Determine the [X, Y] coordinate at the center of the cell enclosing the given text.  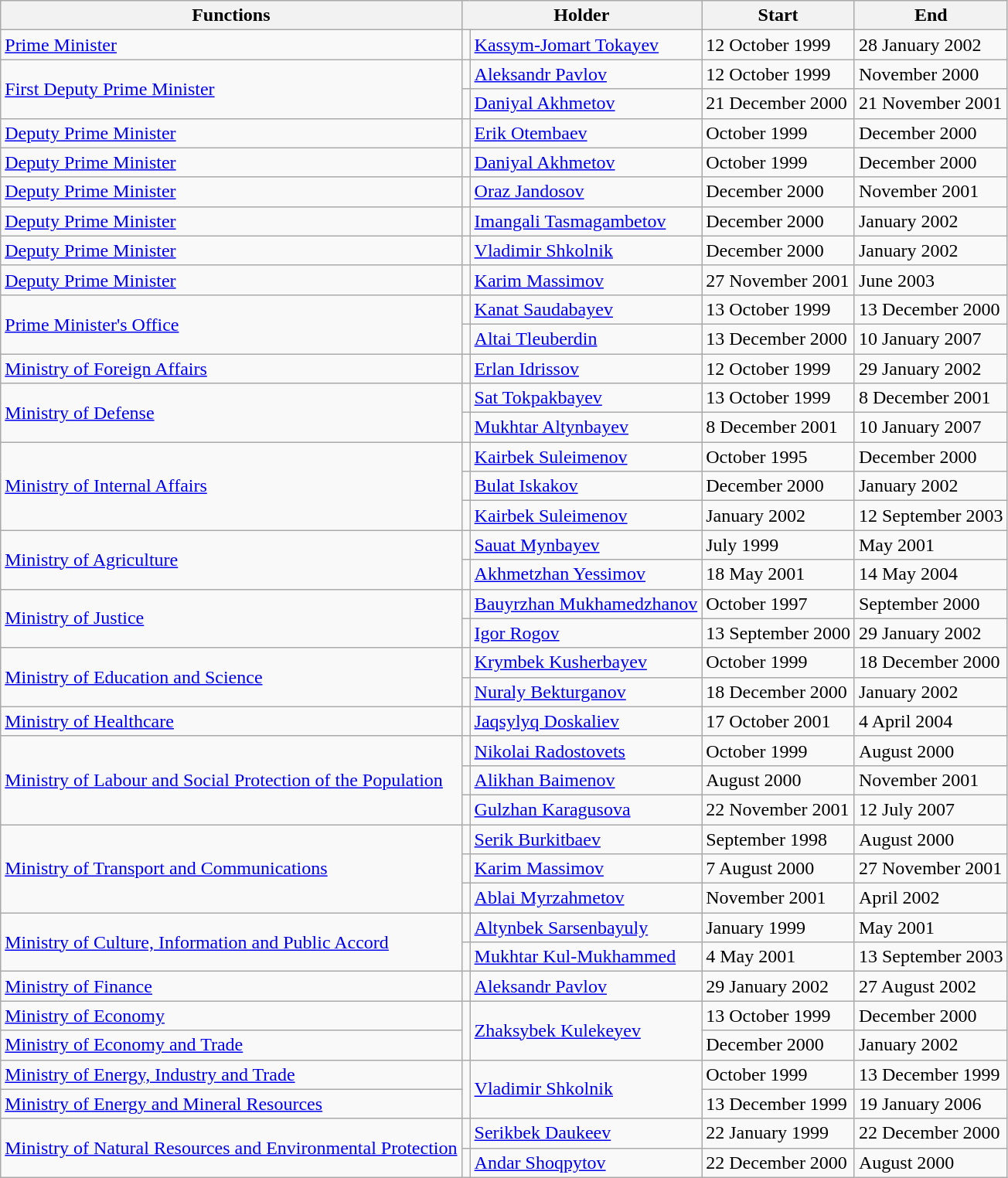
Ministry of Labour and Social Protection of the Population [231, 780]
22 January 1999 [778, 1133]
Altai Tleuberdin [586, 339]
7 August 2000 [778, 869]
4 May 2001 [778, 957]
13 September 2000 [778, 633]
Holder [581, 15]
Ministry of Justice [231, 618]
Ministry of Education and Science [231, 677]
Ministry of Foreign Affairs [231, 369]
September 1998 [778, 839]
Erlan Idrissov [586, 369]
Ministry of Transport and Communications [231, 868]
July 1999 [778, 545]
Igor Rogov [586, 633]
Nuraly Bekturganov [586, 692]
Sauat Mynbayev [586, 545]
Imangali Tasmagambetov [586, 221]
Ministry of Natural Resources and Environmental Protection [231, 1148]
Ministry of Energy and Mineral Resources [231, 1104]
12 September 2003 [931, 516]
Ministry of Agriculture [231, 560]
12 July 2007 [931, 809]
Kassym-Jomart Tokayev [586, 45]
Oraz Jandosov [586, 192]
Gulzhan Karagusova [586, 809]
Jaqsylyq Doskaliev [586, 721]
Nikolai Radostovets [586, 751]
Krymbek Kusherbayev [586, 662]
Altynbek Sarsenbayuly [586, 928]
Andar Shoqpytov [586, 1163]
18 May 2001 [778, 574]
Bauyrzhan Mukhamedzhanov [586, 604]
Ministry of Internal Affairs [231, 486]
November 2000 [931, 74]
Mukhtar Kul-Mukhammed [586, 957]
Functions [231, 15]
28 January 2002 [931, 45]
Kanat Saudabayev [586, 309]
January 1999 [778, 928]
27 August 2002 [931, 986]
Ministry of Defense [231, 413]
Ministry of Economy [231, 1016]
Erik Otembaev [586, 133]
Start [778, 15]
Ministry of Culture, Information and Public Accord [231, 942]
September 2000 [931, 604]
22 November 2001 [778, 809]
Akhmetzhan Yessimov [586, 574]
Mukhtar Altynbayev [586, 427]
October 1995 [778, 457]
Serik Burkitbaev [586, 839]
19 January 2006 [931, 1104]
Serikbek Daukeev [586, 1133]
Prime Minister [231, 45]
Ablai Myrzahmetov [586, 898]
21 December 2000 [778, 104]
4 April 2004 [931, 721]
Ministry of Economy and Trade [231, 1045]
June 2003 [931, 280]
Ministry of Healthcare [231, 721]
17 October 2001 [778, 721]
End [931, 15]
Bulat Iskakov [586, 486]
Ministry of Finance [231, 986]
Sat Tokpakbayev [586, 398]
21 November 2001 [931, 104]
First Deputy Prime Minister [231, 89]
13 September 2003 [931, 957]
Prime Minister's Office [231, 324]
Ministry of Energy, Industry and Trade [231, 1074]
14 May 2004 [931, 574]
Zhaksybek Kulekeyev [586, 1030]
Alikhan Baimenov [586, 780]
October 1997 [778, 604]
April 2002 [931, 898]
